Pinpoint the cell where the given text exists, returning its [x, y] midpoint coordinate. 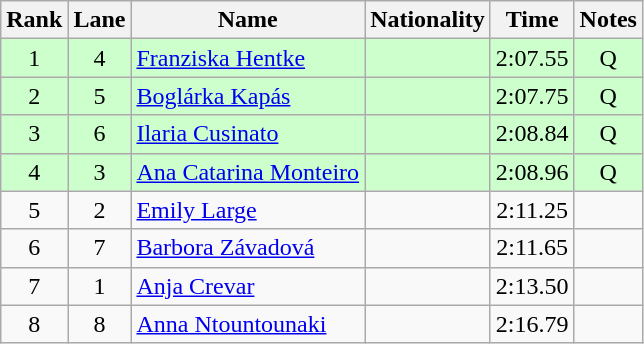
Nationality [428, 20]
Time [532, 20]
2:07.55 [532, 58]
Name [248, 20]
Rank [34, 20]
Notes [608, 20]
Lane [100, 20]
2:07.75 [532, 96]
2:08.96 [532, 172]
Franziska Hentke [248, 58]
Boglárka Kapás [248, 96]
2:08.84 [532, 134]
Ana Catarina Monteiro [248, 172]
2:13.50 [532, 286]
Anna Ntountounaki [248, 324]
Ilaria Cusinato [248, 134]
Anja Crevar [248, 286]
2:11.65 [532, 248]
2:11.25 [532, 210]
2:16.79 [532, 324]
Emily Large [248, 210]
Barbora Závadová [248, 248]
